Search for the cell housing the specified text and yield its (x, y) center coordinate. 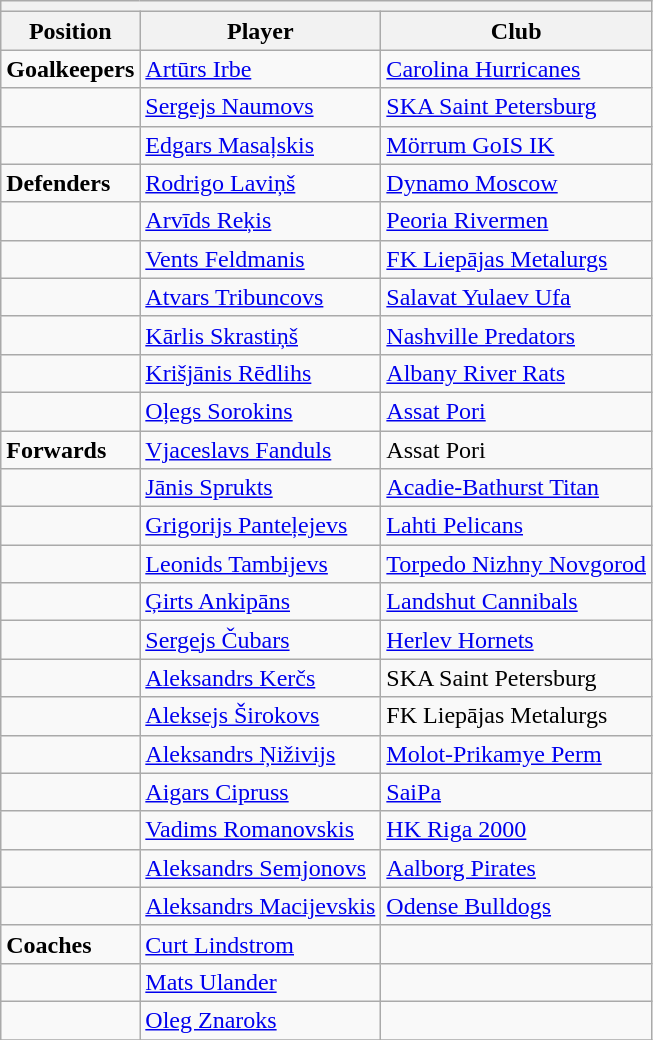
Herlev Hornets (516, 640)
Atvars Tribuncovs (260, 297)
Forwards (70, 449)
Rodrigo Laviņš (260, 183)
Mörrum GoIS IK (516, 145)
Arvīds Reķis (260, 221)
Nashville Predators (516, 335)
Kārlis Skrastiņš (260, 335)
Vadims Romanovskis (260, 830)
Odense Bulldogs (516, 906)
Albany River Rats (516, 373)
Vents Feldmanis (260, 259)
Oļegs Sorokins (260, 411)
Grigorijs Panteļejevs (260, 526)
Torpedo Nizhny Novgorod (516, 564)
Aigars Cipruss (260, 792)
Aleksandrs Semjonovs (260, 868)
Ģirts Ankipāns (260, 602)
Player (260, 31)
Dynamo Moscow (516, 183)
Peoria Rivermen (516, 221)
Aleksandrs Ņiživijs (260, 754)
Aleksejs Širokovs (260, 716)
Sergejs Čubars (260, 640)
Acadie-Bathurst Titan (516, 488)
Aleksandrs Kerčs (260, 678)
Club (516, 31)
Coaches (70, 944)
Mats Ulander (260, 982)
Landshut Cannibals (516, 602)
Edgars Masaļskis (260, 145)
SaiPa (516, 792)
Salavat Yulaev Ufa (516, 297)
Defenders (70, 183)
Artūrs Irbe (260, 69)
Carolina Hurricanes (516, 69)
Lahti Pelicans (516, 526)
Sergejs Naumovs (260, 107)
Position (70, 31)
Goalkeepers (70, 69)
Curt Lindstrom (260, 944)
Aalborg Pirates (516, 868)
Aleksandrs Macijevskis (260, 906)
Krišjānis Rēdlihs (260, 373)
Molot-Prikamye Perm (516, 754)
Oleg Znaroks (260, 1020)
Jānis Sprukts (260, 488)
Leonids Tambijevs (260, 564)
Vjaceslavs Fanduls (260, 449)
HK Riga 2000 (516, 830)
